Pinpoint the cell where the given text exists, returning its (X, Y) midpoint coordinate. 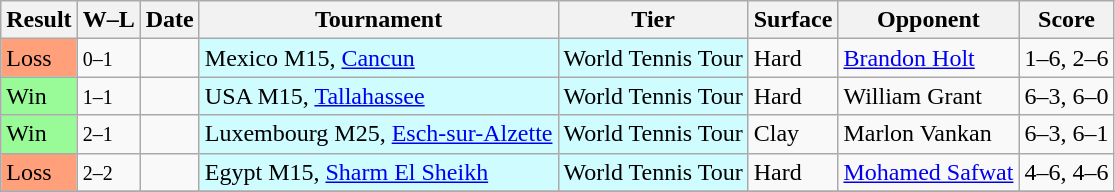
1–1 (108, 96)
USA M15, Tallahassee (378, 96)
6–3, 6–0 (1066, 96)
Marlon Vankan (928, 134)
Result (39, 20)
Mohamed Safwat (928, 172)
Score (1066, 20)
Mexico M15, Cancun (378, 58)
Opponent (928, 20)
W–L (108, 20)
Date (170, 20)
William Grant (928, 96)
4–6, 4–6 (1066, 172)
Tournament (378, 20)
Surface (793, 20)
6–3, 6–1 (1066, 134)
Brandon Holt (928, 58)
Clay (793, 134)
Egypt M15, Sharm El Sheikh (378, 172)
2–1 (108, 134)
Luxembourg M25, Esch-sur-Alzette (378, 134)
0–1 (108, 58)
Tier (653, 20)
1–6, 2–6 (1066, 58)
2–2 (108, 172)
